For the text-containing cell, return its midpoint in (X, Y) coordinate format. 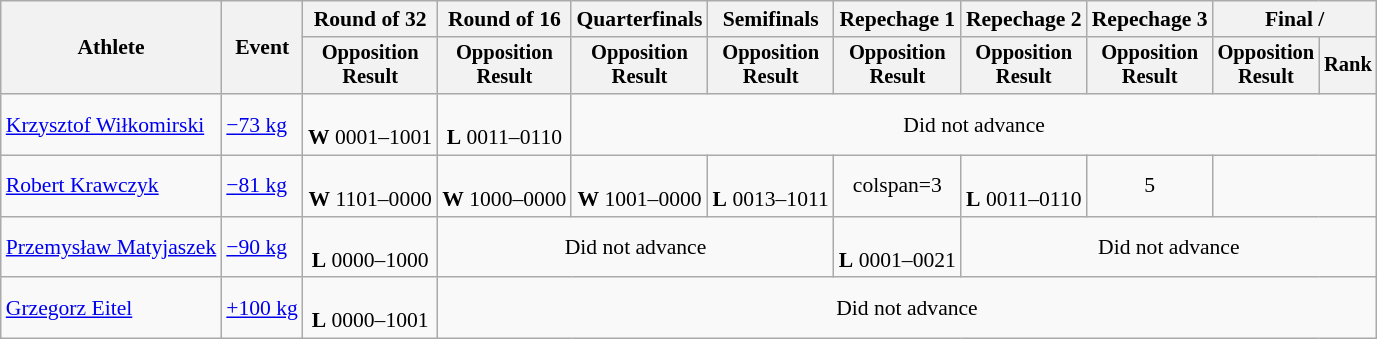
5 (1150, 186)
Round of 16 (504, 19)
Semifinals (771, 19)
Athlete (112, 48)
−73 kg (262, 124)
Repechage 3 (1150, 19)
W 1000–0000 (504, 186)
+100 kg (262, 308)
Grzegorz Eitel (112, 308)
−90 kg (262, 248)
W 1101–0000 (370, 186)
colspan=3 (898, 186)
L 0000–1000 (370, 248)
Final / (1295, 19)
Quarterfinals (639, 19)
L 0013–1011 (771, 186)
Repechage 1 (898, 19)
W 0001–1001 (370, 124)
L 0000–1001 (370, 308)
W 1001–0000 (639, 186)
Round of 32 (370, 19)
Rank (1348, 66)
Robert Krawczyk (112, 186)
−81 kg (262, 186)
Przemysław Matyjaszek (112, 248)
Repechage 2 (1024, 19)
Krzysztof Wiłkomirski (112, 124)
L 0001–0021 (898, 248)
Event (262, 48)
